Provide the [X, Y] coordinate of the cell's center where the given text is located.  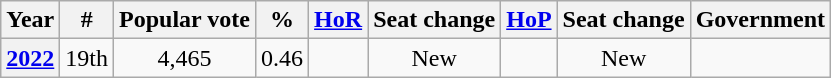
Popular vote [185, 20]
Year [30, 20]
% [282, 20]
4,465 [185, 58]
Government [760, 20]
HoR [338, 20]
# [87, 20]
HoP [529, 20]
19th [87, 58]
2022 [30, 58]
0.46 [282, 58]
